Extract the (X, Y) coordinate from the center of the cell holding the provided text.  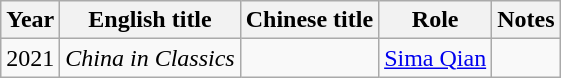
English title (150, 20)
Chinese title (309, 20)
China in Classics (150, 58)
Notes (526, 20)
Role (436, 20)
Sima Qian (436, 58)
Year (30, 20)
2021 (30, 58)
